Return the (x, y) coordinate for the center point of the cell that contains the specified text.  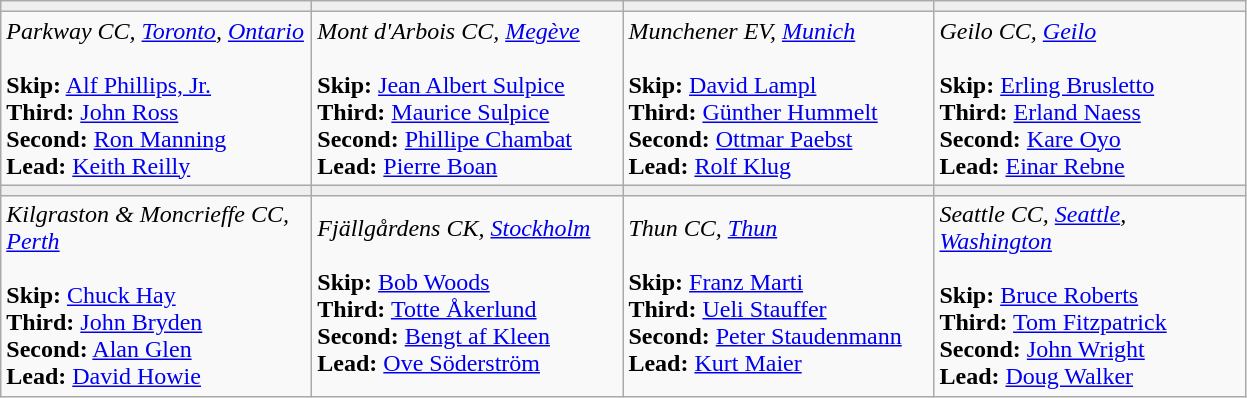
Seattle CC, Seattle, Washington Skip: Bruce Roberts Third: Tom Fitzpatrick Second: John Wright Lead: Doug Walker (1090, 296)
Munchener EV, Munich Skip: David Lampl Third: Günther Hummelt Second: Ottmar Paebst Lead: Rolf Klug (778, 98)
Parkway CC, Toronto, Ontario Skip: Alf Phillips, Jr. Third: John Ross Second: Ron Manning Lead: Keith Reilly (156, 98)
Thun CC, Thun Skip: Franz Marti Third: Ueli Stauffer Second: Peter Staudenmann Lead: Kurt Maier (778, 296)
Mont d'Arbois CC, Megève Skip: Jean Albert Sulpice Third: Maurice Sulpice Second: Phillipe Chambat Lead: Pierre Boan (468, 98)
Fjällgårdens CK, Stockholm Skip: Bob Woods Third: Totte Åkerlund Second: Bengt af Kleen Lead: Ove Söderström (468, 296)
Kilgraston & Moncrieffe CC, Perth Skip: Chuck Hay Third: John Bryden Second: Alan Glen Lead: David Howie (156, 296)
Geilo CC, Geilo Skip: Erling Brusletto Third: Erland Naess Second: Kare Oyo Lead: Einar Rebne (1090, 98)
